Search for the cell housing the specified text and yield its (X, Y) center coordinate. 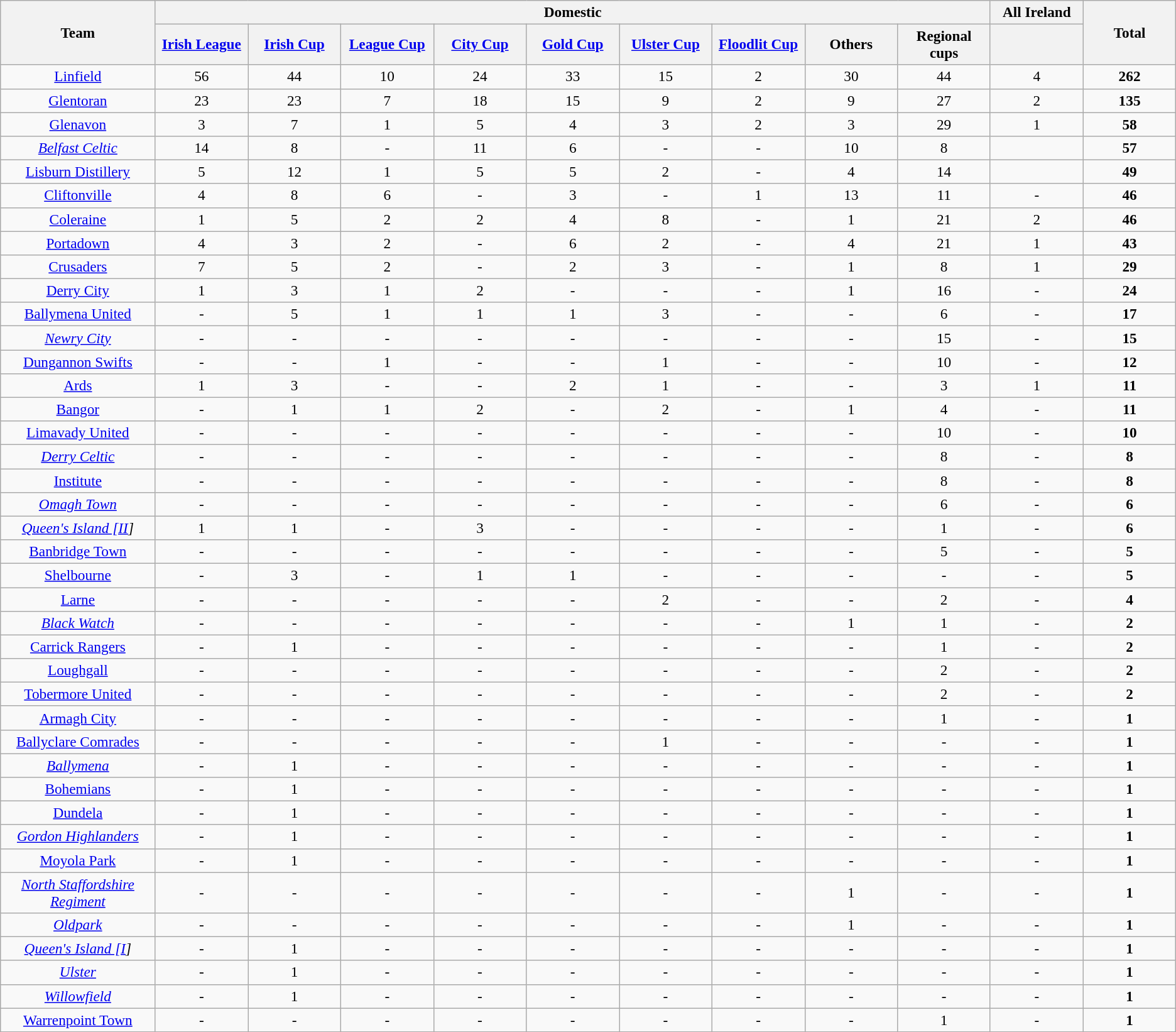
Linfield (78, 77)
Glenavon (78, 124)
Ballyclare Comrades (78, 742)
Belfast Celtic (78, 148)
Queen's Island [I] (78, 948)
Carrick Rangers (78, 647)
Dungannon Swifts (78, 361)
Others (851, 44)
Ards (78, 385)
Ballymena (78, 765)
Ballymena United (78, 314)
Cliftonville (78, 195)
Warrenpoint Town (78, 1019)
Bangor (78, 409)
Black Watch (78, 623)
58 (1130, 124)
Loughgall (78, 670)
City Cup (480, 44)
Irish League (202, 44)
Ulster (78, 972)
Limavady United (78, 433)
Bohemians (78, 789)
Coleraine (78, 219)
17 (1130, 314)
Oldpark (78, 925)
262 (1130, 77)
18 (480, 101)
Regional cups (944, 44)
Larne (78, 599)
135 (1130, 101)
Banbridge Town (78, 551)
Irish Cup (295, 44)
Derry Celtic (78, 456)
Willowfield (78, 996)
Gordon Highlanders (78, 837)
Queen's Island [II] (78, 528)
League Cup (387, 44)
Domestic (573, 12)
Floodlit Cup (758, 44)
Total (1130, 33)
North Staffordshire Regiment (78, 892)
Ulster Cup (666, 44)
Glentoran (78, 101)
Dundela (78, 813)
Portadown (78, 243)
Moyola Park (78, 860)
Tobermore United (78, 694)
30 (851, 77)
27 (944, 101)
16 (944, 290)
33 (573, 77)
Shelbourne (78, 575)
Armagh City (78, 718)
57 (1130, 148)
Institute (78, 480)
Lisburn Distillery (78, 172)
Crusaders (78, 266)
Omagh Town (78, 504)
56 (202, 77)
49 (1130, 172)
Derry City (78, 290)
43 (1130, 243)
Newry City (78, 338)
Team (78, 33)
All Ireland (1037, 12)
13 (851, 195)
Gold Cup (573, 44)
